Detect which cell encompasses the target text, then output its (X, Y) center coordinate. 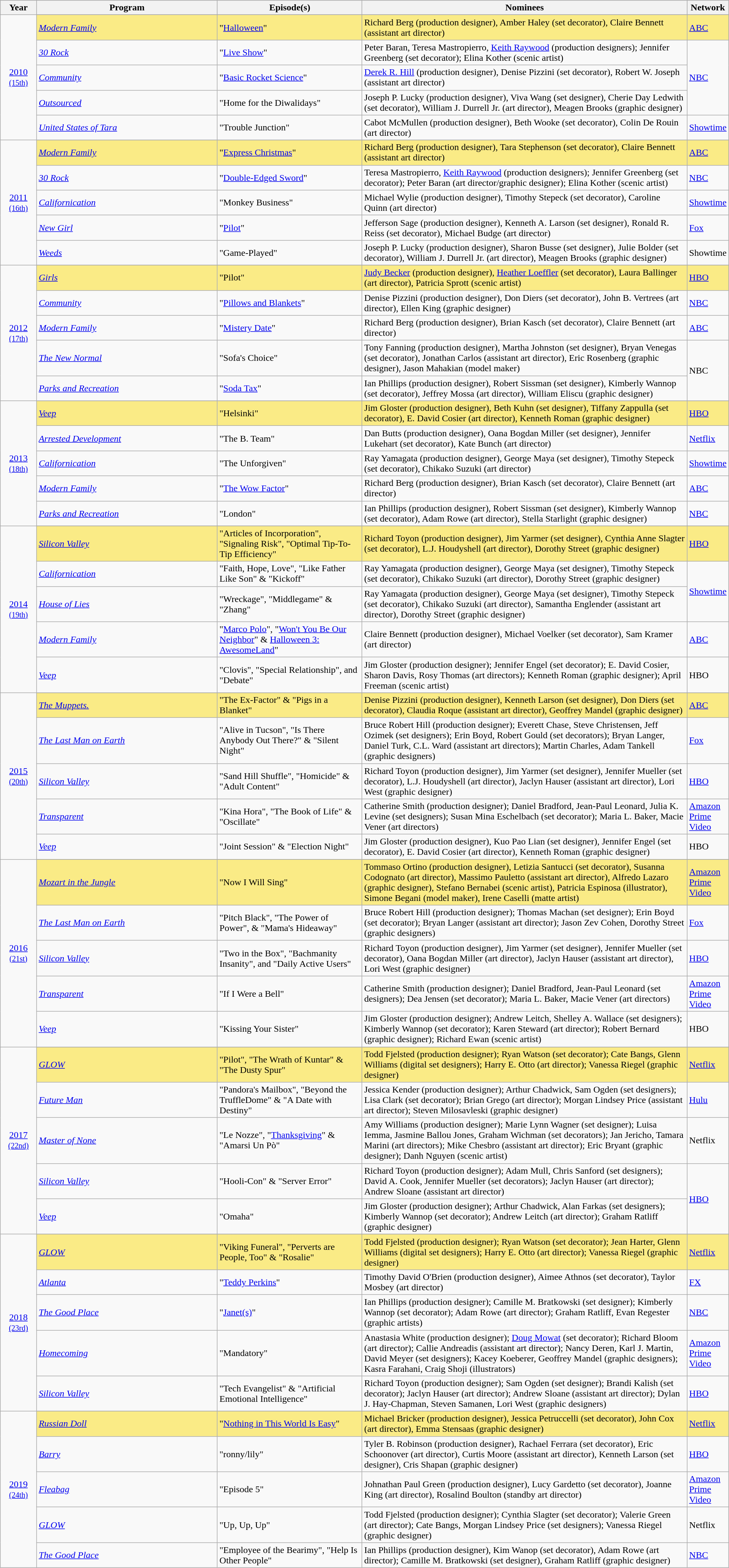
2012(17th) (18, 333)
Claire Bennett (production designer), Michael Voelker (set decorator), Sam Kramer (art director) (524, 639)
Arrested Development (127, 439)
Dan Butts (production designer), Oana Bogdan Miller (set designer), Jennifer Lukehart (set decorator), Kate Bunch (art director) (524, 439)
Russian Doll (127, 1424)
"Pillows and Blankets" (290, 302)
"Pandora's Mailbox", "Beyond the TruffleDome" & "A Date with Destiny" (290, 1100)
Master of None (127, 1140)
"Trouble Junction" (290, 128)
Jefferson Sage (production designer), Kenneth A. Larson (set designer), Ronald R. Reiss (set decorator), Michael Budge (art director) (524, 228)
"Two in the Box", "Bachmanity Insanity", and "Daily Active Users" (290, 958)
"Sand Hill Shuffle", "Homicide" & "Adult Content" (290, 781)
"Now I Will Sing" (290, 882)
Timothy David O'Brien (production designer), Aimee Athnos (set decorator), Taylor Mosbey (art director) (524, 1282)
Peter Baran, Teresa Mastropierro, Keith Raywood (production designers); Jennifer Greenberg (set decorator); Elina Kother (scenic artist) (524, 52)
House of Lies (127, 604)
"The Ex-Factor" & "Pigs in a Blanket" (290, 705)
Richard Berg (production designer), Amber Haley (set decorator), Claire Bennett (assistant art director) (524, 28)
Richard Berg (production designer), Tara Stephenson (set decorator), Claire Bennett (assistant art director) (524, 152)
"London" (290, 513)
"Double-Edged Sword" (290, 178)
2011(16th) (18, 202)
"Express Christmas" (290, 152)
2015(20th) (18, 776)
"Monkey Business" (290, 202)
"Articles of Incorporation", "Signaling Risk", "Optimal Tip-To-Tip Efficiency" (290, 544)
FX (708, 1282)
"Pitch Black", "The Power of Power", & "Mama's Hideaway" (290, 923)
"Home for the Diwalidays" (290, 102)
"Hooli-Con" & "Server Error" (290, 1181)
"Viking Funeral", "Perverts are People, Too" & "Rosalie" (290, 1252)
"The Wow Factor" (290, 489)
"Basic Rocket Science" (290, 78)
"Soda Tax" (290, 389)
Outsourced (127, 102)
Mozart in the Jungle (127, 882)
Homecoming (127, 1353)
"Mandatory" (290, 1353)
2014(19th) (18, 609)
Weeds (127, 252)
The New Normal (127, 358)
"Faith, Hope, Love", "Like Father Like Son" & "Kickoff" (290, 574)
United States of Tara (127, 128)
2016(21st) (18, 953)
2013(18th) (18, 463)
Program (127, 8)
"Mistery Date" (290, 328)
"Game-Played" (290, 252)
"Alive in Tucson", "Is There Anybody Out There?" & "Silent Night" (290, 740)
Year (18, 8)
Hulu (708, 1100)
Johnathan Paul Green (production designer), Lucy Gardetto (set decorator), Joanne King (art director), Rosalind Boulton (standby art director) (524, 1490)
"Helsinki" (290, 413)
Nominees (524, 8)
"Pilot", "The Wrath of Kuntar" & "The Dusty Spur" (290, 1064)
Cabot McMullen (production designer), Beth Wooke (set decorator), Colin De Rouin (art director) (524, 128)
"Episode 5" (290, 1490)
"Omaha" (290, 1216)
Network (708, 8)
Derek R. Hill (production designer), Denise Pizzini (set decorator), Robert W. Joseph (assistant art director) (524, 78)
Atlanta (127, 1282)
"Teddy Perkins" (290, 1282)
"Tech Evangelist" & "Artificial Emotional Intelligence" (290, 1394)
2018(23rd) (18, 1323)
Episode(s) (290, 8)
Future Man (127, 1100)
"ronny/lily" (290, 1454)
Michael Bricker (production designer), Jessica Petruccelli (set decorator), John Cox (art director), Emma Stensaas (graphic designer) (524, 1424)
Ray Yamagata (production designer), George Maya (set designer), Timothy Stepeck (set decorator), Chikako Suzuki (art director) (524, 463)
"Nothing in This World Is Easy" (290, 1424)
"Marco Polo", "Won't You Be Our Neighbor" & Halloween 3: AwesomeLand" (290, 639)
"Clovis", "Special Relationship", and "Debate" (290, 675)
"Employee of the Bearimy", "Help Is Other People" (290, 1555)
Denise Pizzini (production designer), Don Diers (set decorator), John B. Vertrees (art director), Ellen King (graphic designer) (524, 302)
"Up, Up, Up" (290, 1525)
Barry (127, 1454)
"Live Show" (290, 52)
Fleabag (127, 1490)
"The B. Team" (290, 439)
2010(15th) (18, 78)
Michael Wylie (production designer), Timothy Stepeck (set decorator), Caroline Quinn (art director) (524, 202)
Judy Becker (production designer), Heather Loeffler (set decorator), Laura Ballinger (art director), Patricia Sprott (scenic artist) (524, 278)
Girls (127, 278)
"Kina Hora", "The Book of Life" & "Oscillate" (290, 817)
"Wreckage", "Middlegame" & "Zhang" (290, 604)
New Girl (127, 228)
"Le Nozze", "Thanksgiving" & "Amarsi Un Pò" (290, 1140)
2017(22nd) (18, 1140)
"If I Were a Bell" (290, 994)
The Muppets. (127, 705)
"Sofa's Choice" (290, 358)
"Kissing Your Sister" (290, 1029)
"Janet(s)" (290, 1312)
"Joint Session" & "Election Night" (290, 847)
2019(24th) (18, 1490)
"Halloween" (290, 28)
"The Unforgiven" (290, 463)
